Provide the [X, Y] coordinate of the cell's center where the given text is located.  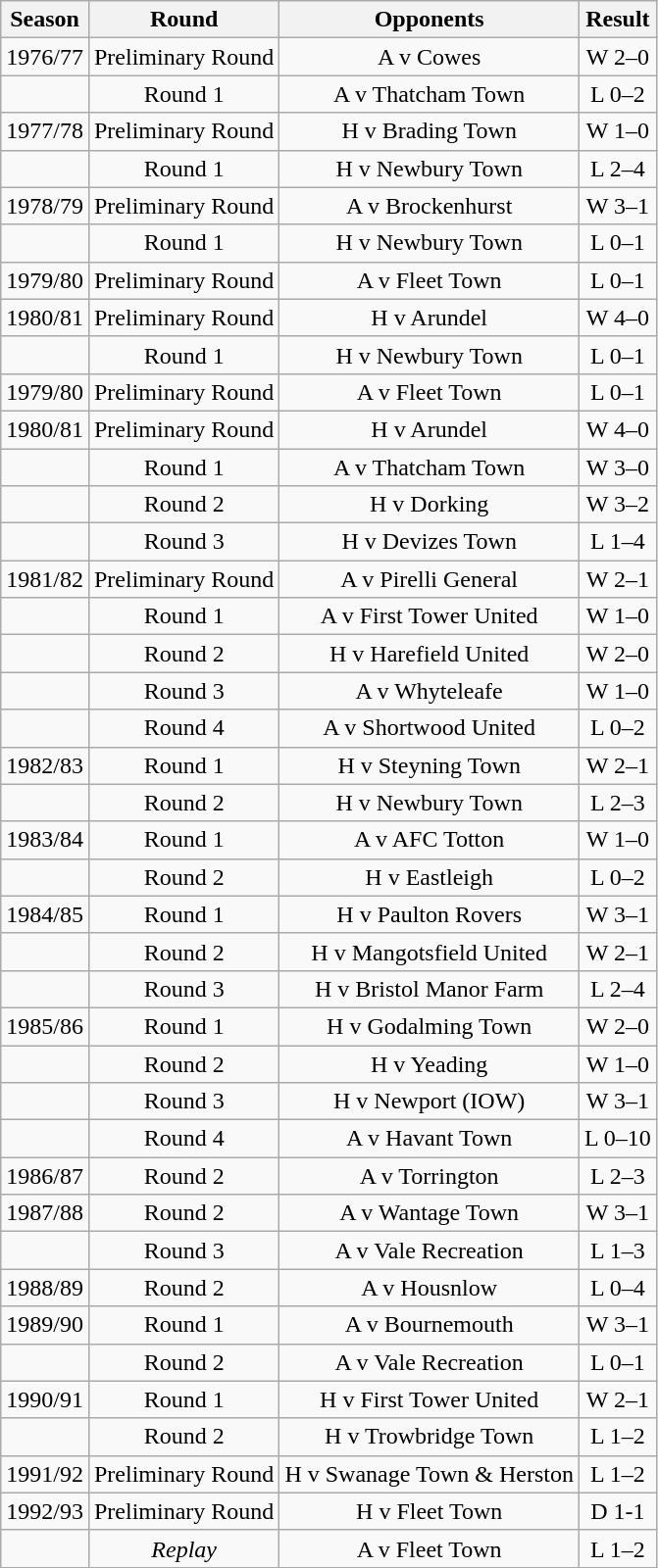
1978/79 [45, 206]
1984/85 [45, 914]
Replay [183, 1548]
1986/87 [45, 1176]
1991/92 [45, 1474]
1987/88 [45, 1213]
L 1–3 [618, 1250]
A v Torrington [430, 1176]
A v Havant Town [430, 1139]
1977/78 [45, 131]
1985/86 [45, 1026]
H v Newport (IOW) [430, 1102]
Season [45, 20]
A v AFC Totton [430, 840]
Result [618, 20]
Opponents [430, 20]
1981/82 [45, 579]
A v Shortwood United [430, 728]
D 1-1 [618, 1511]
H v Yeading [430, 1063]
H v First Tower United [430, 1399]
1990/91 [45, 1399]
1983/84 [45, 840]
H v Swanage Town & Herston [430, 1474]
H v Trowbridge Town [430, 1437]
H v Harefield United [430, 654]
A v Pirelli General [430, 579]
L 1–4 [618, 542]
A v Brockenhurst [430, 206]
H v Devizes Town [430, 542]
H v Bristol Manor Farm [430, 989]
L 0–4 [618, 1288]
1989/90 [45, 1325]
H v Brading Town [430, 131]
1976/77 [45, 57]
L 0–10 [618, 1139]
H v Fleet Town [430, 1511]
A v Bournemouth [430, 1325]
1992/93 [45, 1511]
A v Housnlow [430, 1288]
1982/83 [45, 765]
A v Whyteleafe [430, 691]
H v Paulton Rovers [430, 914]
H v Mangotsfield United [430, 952]
H v Eastleigh [430, 877]
A v First Tower United [430, 616]
W 3–0 [618, 467]
1988/89 [45, 1288]
W 3–2 [618, 505]
Round [183, 20]
H v Godalming Town [430, 1026]
H v Dorking [430, 505]
A v Wantage Town [430, 1213]
H v Steyning Town [430, 765]
A v Cowes [430, 57]
